Capture the cell that displays the provided text and extract its [x, y] central coordinate. 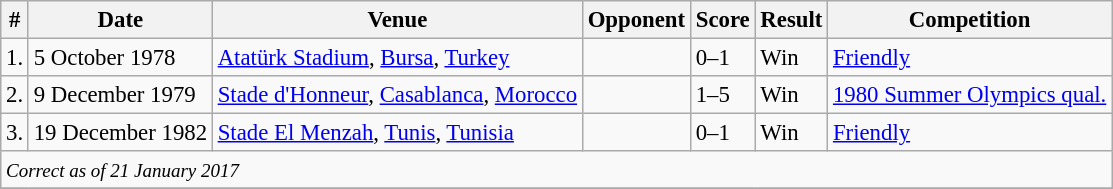
Stade El Menzah, Tunis, Tunisia [397, 133]
Atatürk Stadium, Bursa, Turkey [397, 58]
Date [120, 20]
1. [15, 58]
Opponent [636, 20]
Competition [970, 20]
1980 Summer Olympics qual. [970, 95]
Stade d'Honneur, Casablanca, Morocco [397, 95]
Correct as of 21 January 2017 [556, 170]
Score [722, 20]
3. [15, 133]
Result [792, 20]
1–5 [722, 95]
Venue [397, 20]
5 October 1978 [120, 58]
19 December 1982 [120, 133]
9 December 1979 [120, 95]
2. [15, 95]
# [15, 20]
